Return (x, y) of the center of cell containing provided text 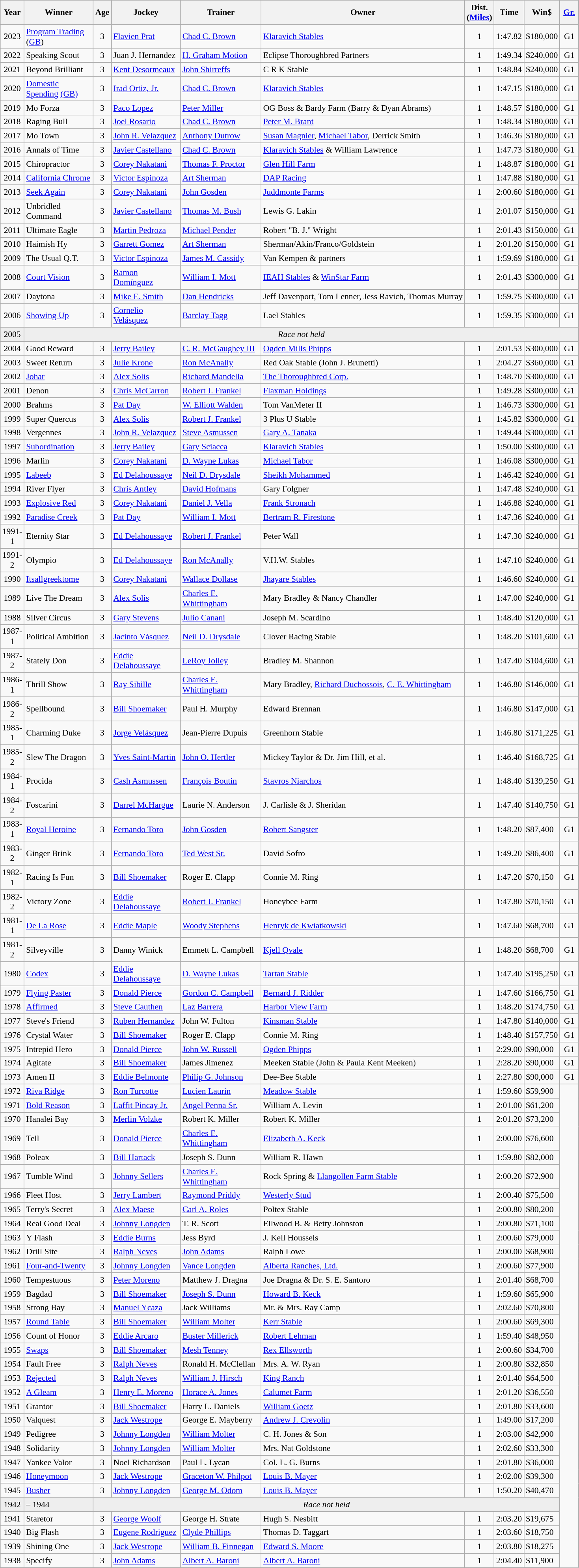
W. Elliott Walden (221, 405)
1:48.34 (509, 122)
Hugh S. Nesbitt (363, 1519)
2:27.80 (509, 1077)
Strong Bay (58, 1308)
2011 (12, 230)
Philip G. Johnson (221, 1077)
1941 (12, 1519)
1:46.42 (509, 475)
Paco Lopez (146, 108)
Specify (58, 1561)
$36,000 (542, 1462)
$104,600 (542, 661)
2:29.00 (509, 1049)
1:48.84 (509, 70)
Ellwood B. & Betty Johnston (363, 1224)
$171,225 (542, 733)
Thomas D. Taggart (363, 1533)
1938 (12, 1561)
Darrel McHargue (146, 805)
DAP Racing (363, 178)
David Sofro (363, 854)
1987-2 (12, 661)
$39,300 (542, 1477)
Tumble Wind (58, 1176)
Peter Miller (221, 108)
$86,400 (542, 854)
Codex (58, 974)
Eddie Maple (146, 926)
2:04.27 (509, 363)
Lewis G. Lakin (363, 211)
Ray Sibille (146, 685)
Victory Zone (58, 902)
Eddie Belmonte (146, 1077)
Bold Reason (58, 1105)
Showing Up (58, 315)
Ted West Sr. (221, 854)
2:03.80 (509, 1547)
1:59.69 (509, 259)
1984-1 (12, 781)
Sweet Return (58, 363)
Flying Paster (58, 993)
Mo Forza (58, 108)
Flaxman Holdings (363, 391)
Bagdad (58, 1294)
George H. Strate (221, 1519)
$11,900 (542, 1561)
1985-2 (12, 757)
Juddmonte Farms (363, 192)
1948 (12, 1449)
$61,200 (542, 1105)
Susan Magnier, Michael Tabor, Derrick Smith (363, 136)
Andrew J. Crevolin (363, 1420)
1986-2 (12, 709)
V.H.W. Stables (363, 561)
1989 (12, 598)
Eclipse Thoroughbred Partners (363, 56)
LeRoy Jolley (221, 661)
1970 (12, 1119)
1951 (12, 1406)
$75,500 (542, 1196)
Mo Town (58, 136)
1:46.60 (509, 579)
Laurie N. Anderson (221, 805)
1996 (12, 461)
1968 (12, 1158)
$69,300 (542, 1322)
1993 (12, 503)
Julie Krone (146, 363)
$120,000 (542, 618)
Jacinto Vásquez (146, 636)
Danny Winick (146, 950)
2015 (12, 164)
$87,400 (542, 829)
Van Kempen & partners (363, 259)
C. R. McGaughey III (221, 349)
1997 (12, 447)
$166,750 (542, 993)
Foscarini (58, 805)
Michael Pender (221, 230)
William A. Levin (363, 1105)
1961 (12, 1266)
Martin Pedroza (146, 230)
Staretor (58, 1519)
$139,250 (542, 781)
1979 (12, 993)
Sherman/Akin/Franco/Goldstein (363, 244)
$168,725 (542, 757)
$101,600 (542, 636)
1:47.88 (509, 178)
Alberta Ranches, Ltd. (363, 1266)
2022 (12, 56)
1975 (12, 1049)
2:01.53 (509, 349)
1:47.73 (509, 150)
Richard Mandella (221, 377)
Political Ambition (58, 636)
Julio Canani (221, 618)
Robert "B. J." Wright (363, 230)
$82,000 (542, 1158)
François Boutin (221, 781)
Silver Circus (58, 618)
2009 (12, 259)
Kjell Qvale (363, 950)
1956 (12, 1336)
1955 (12, 1350)
George E. Mayberry (221, 1420)
Stavros Niarchos (363, 781)
Gr. (569, 13)
Jean-Pierre Dupuis (221, 733)
Thomas M. Bush (221, 211)
2020 (12, 89)
Calumet Farm (363, 1392)
2:00.20 (509, 1176)
1967 (12, 1176)
1:50.20 (509, 1491)
Noel Richardson (146, 1462)
Win$ (542, 13)
Robert Sangster (363, 829)
Ron Turcotte (146, 1091)
1971 (12, 1105)
Charming Duke (58, 733)
Sheikh Mohammed (363, 475)
2021 (12, 70)
$146,000 (542, 685)
Winner (58, 13)
1:45.82 (509, 419)
Raging Bull (58, 122)
Barclay Tagg (221, 315)
Fleet Host (58, 1196)
1969 (12, 1138)
1949 (12, 1434)
Crystal Water (58, 1035)
Harbor View Farm (363, 1007)
1947 (12, 1462)
1982-1 (12, 877)
2005 (12, 335)
Meadow Stable (363, 1091)
1:47.36 (509, 517)
1:48.70 (509, 377)
Olympio (58, 561)
Harry L. Daniels (221, 1406)
$195,250 (542, 974)
$79,000 (542, 1238)
Lael Stables (363, 315)
1981-2 (12, 950)
2012 (12, 211)
1962 (12, 1252)
Mrs. A. W. Ryan (363, 1364)
1966 (12, 1196)
1958 (12, 1308)
$17,200 (542, 1420)
1960 (12, 1280)
Lucien Laurin (221, 1091)
Daniel J. Vella (221, 503)
1:47.15 (509, 89)
Slew The Dragon (58, 757)
Joel Rosario (146, 122)
Program Trading (GB) (58, 36)
The Thoroughbred Corp. (363, 377)
Thrill Show (58, 685)
2006 (12, 315)
John W. Russell (221, 1049)
Rock Spring & Llangollen Farm Stable (363, 1176)
Yankee Valor (58, 1462)
1963 (12, 1238)
Vance Longden (221, 1266)
Paul L. Lycan (221, 1462)
Time (509, 13)
2:28.20 (509, 1063)
Ramon Domínguez (146, 277)
Irad Ortiz, Jr. (146, 89)
Ginger Brink (58, 854)
Swaps (58, 1350)
$59,900 (542, 1091)
Denon (58, 391)
Round Table (58, 1322)
$140,750 (542, 805)
1994 (12, 489)
2:00.40 (509, 1196)
Red Oak Stable (John J. Brunetti) (363, 363)
William J. Hirsch (221, 1378)
$70,800 (542, 1308)
1:46.08 (509, 461)
1991-2 (12, 561)
$33,300 (542, 1449)
Steve Asmussen (221, 433)
2016 (12, 150)
Speaking Scout (58, 56)
1990 (12, 579)
1974 (12, 1063)
Eternity Star (58, 536)
2008 (12, 277)
Jeff Davenport, Tom Lenner, Jess Ravich, Thomas Murray (363, 296)
Spellbound (58, 709)
1:46.40 (509, 757)
Mary Bradley, Richard Duchossois, C. E. Whittingham (363, 685)
1953 (12, 1378)
Mrs. Nat Goldstone (363, 1449)
Mickey Taylor & Dr. Jim Hill, et al. (363, 757)
Cash Asmussen (146, 781)
Wallace Dollase (221, 579)
1984-2 (12, 805)
Mary Bradley & Nancy Chandler (363, 598)
1952 (12, 1392)
Westerly Stud (363, 1196)
Domestic Spending (GB) (58, 89)
Count of Honor (58, 1336)
Garrett Gomez (146, 244)
1995 (12, 475)
Labeeb (58, 475)
Good Reward (58, 349)
Jack Williams (221, 1308)
2023 (12, 36)
2:02.00 (509, 1477)
Graceton W. Philpot (221, 1477)
J. Kell Houssels (363, 1238)
$40,470 (542, 1491)
1985-1 (12, 733)
Jerry Lambert (146, 1196)
Col. L. G. Burns (363, 1462)
1:59.80 (509, 1158)
Kinsman Stable (363, 1021)
1981-1 (12, 926)
J. Carlisle & J. Sheridan (363, 805)
1:49.20 (509, 854)
Peter M. Brant (363, 122)
Shining One (58, 1547)
$157,750 (542, 1035)
$76,600 (542, 1138)
Y Flash (58, 1238)
Gary Sciacca (221, 447)
Chris Antley (146, 489)
De La Rose (58, 926)
Jorge Velásquez (146, 733)
Michael Tabor (363, 461)
Gary Folgner (363, 489)
Poltex Stable (363, 1210)
Horace A. Jones (221, 1392)
Yves Saint-Martin (146, 757)
Merlin Volzke (146, 1119)
Riva Ridge (58, 1091)
1999 (12, 419)
1973 (12, 1077)
Rex Ellsworth (363, 1350)
$72,900 (542, 1176)
Robert Lehman (363, 1336)
James M. Cassidy (221, 259)
1:48.87 (509, 164)
Itsallgreektome (58, 579)
1:47.20 (509, 877)
Joseph M. Scardino (363, 618)
Honeymoon (58, 1477)
Honeybee Farm (363, 902)
John Shirreffs (221, 70)
1939 (12, 1547)
2018 (12, 122)
Clyde Phillips (221, 1533)
Mesh Tenney (221, 1350)
Year (12, 13)
H. Graham Motion (221, 56)
William R. Hawn (363, 1158)
$65,900 (542, 1294)
Royal Heroine (58, 829)
Henry E. Moreno (146, 1392)
$33,600 (542, 1406)
Johnny Sellers (146, 1176)
1987-1 (12, 636)
1950 (12, 1420)
1:47.48 (509, 489)
Chiropractor (58, 164)
2010 (12, 244)
1:59.35 (509, 315)
Terry's Secret (58, 1210)
Klaravich Stables & William Lawrence (363, 150)
William B. Finnegan (221, 1547)
William Goetz (363, 1406)
Carl A. Roles (221, 1210)
T. R. Scott (221, 1224)
Age (102, 13)
Mr. & Mrs. Ray Camp (363, 1308)
2:03.60 (509, 1533)
Raymond Priddy (221, 1196)
Subordination (58, 447)
Kent Desormeaux (146, 70)
Tempestuous (58, 1280)
1986-1 (12, 685)
Eddie Arcaro (146, 1336)
Bill Hartack (146, 1158)
Live The Dream (58, 598)
Bertram R. Firestone (363, 517)
Ogden Mills Phipps (363, 349)
Eddie Burns (146, 1238)
Jhayare Stables (363, 579)
1:59.75 (509, 296)
Tartan Stable (363, 974)
C R K Stable (363, 70)
1946 (12, 1477)
Daytona (58, 296)
$73,200 (542, 1119)
Seek Again (58, 192)
John W. Fulton (221, 1021)
Steve Cauthen (146, 1007)
Kerr Stable (363, 1322)
Jess Byrd (221, 1238)
1:46.73 (509, 405)
2:03.00 (509, 1434)
Juan J. Hernandez (146, 56)
1:47.00 (509, 598)
Hanalei Bay (58, 1119)
Valquest (58, 1420)
1965 (12, 1210)
2017 (12, 136)
Laz Barrera (221, 1007)
1:46.36 (509, 136)
1988 (12, 618)
King Ranch (363, 1378)
James Jimenez (221, 1063)
Peter Wall (363, 536)
John O. Hertler (221, 757)
Buster Millerick (221, 1336)
Frank Stronach (363, 503)
1954 (12, 1364)
1983-1 (12, 829)
$140,000 (542, 1021)
1998 (12, 433)
Ralph Lowe (363, 1252)
Cornelio Velásquez (146, 315)
Chris McCarron (146, 391)
Alex Maese (146, 1210)
Grantor (58, 1406)
$18,750 (542, 1533)
Haimish Hy (58, 244)
Peter Moreno (146, 1280)
Angel Penna Sr. (221, 1105)
Elizabeth A. Keck (363, 1138)
Thomas F. Proctor (221, 164)
2000 (12, 405)
The Usual Q.T. (58, 259)
Dan Hendricks (221, 296)
Gordon C. Campbell (221, 993)
Emmett L. Campbell (221, 950)
Steve's Friend (58, 1021)
Rejected (58, 1378)
$64,500 (542, 1378)
Ronald H. McClellan (221, 1364)
Joe Dragna & Dr. S. E. Santoro (363, 1280)
1959 (12, 1294)
1980 (12, 974)
$19,675 (542, 1519)
1992 (12, 517)
$77,900 (542, 1266)
1991-1 (12, 536)
Greenhorn Stable (363, 733)
Big Flash (58, 1533)
Eugene Rodriguez (146, 1533)
Matthew J. Dragna (221, 1280)
1:50.00 (509, 447)
1:47.10 (509, 561)
Drill Site (58, 1252)
1976 (12, 1035)
Tom VanMeter II (363, 405)
Court Vision (58, 277)
OG Boss & Bardy Farm (Barry & Dyan Abrams) (363, 108)
$360,000 (542, 363)
1982-2 (12, 902)
2001 (12, 391)
Procida (58, 781)
$71,100 (542, 1224)
1:49.44 (509, 433)
California Chrome (58, 178)
Annals of Time (58, 150)
1:48.57 (509, 108)
– 1944 (58, 1505)
1940 (12, 1533)
Affirmed (58, 1007)
Unbridled Command (58, 211)
Dee-Bee Stable (363, 1077)
Racing Is Fun (58, 877)
Agitate (58, 1063)
$34,700 (542, 1350)
$174,750 (542, 1007)
Jockey (146, 13)
David Hofmans (221, 489)
Meeken Stable (John & Paula Kent Meeken) (363, 1063)
Henryk de Kwiatkowski (363, 926)
1964 (12, 1224)
Beyond Brilliant (58, 70)
Laffit Pincay Jr. (146, 1105)
Edward Brennan (363, 709)
Amen II (58, 1077)
2:04.40 (509, 1561)
2:03.20 (509, 1519)
Poleax (58, 1158)
IEAH Stables & WinStar Farm (363, 277)
$42,900 (542, 1434)
1:49.00 (509, 1420)
Flavien Prat (146, 36)
1972 (12, 1091)
2007 (12, 296)
Edward S. Moore (363, 1547)
Explosive Red (58, 503)
1957 (12, 1322)
Super Quercus (58, 419)
A Gleam (58, 1392)
1977 (12, 1021)
Clover Racing Stable (363, 636)
George M. Odom (221, 1491)
Howard B. Keck (363, 1294)
Paul H. Murphy (221, 709)
George Woolf (146, 1519)
$68,900 (542, 1252)
1983-2 (12, 854)
Woody Stephens (221, 926)
Brahms (58, 405)
1:49.34 (509, 56)
Pedigree (58, 1434)
$32,850 (542, 1364)
Stately Don (58, 661)
Owner (363, 13)
Busher (58, 1491)
2019 (12, 108)
$80,200 (542, 1210)
2:01.00 (509, 1105)
1:46.88 (509, 503)
Dist. (Miles) (479, 13)
$36,550 (542, 1392)
Tell (58, 1138)
$48,950 (542, 1336)
2:01.07 (509, 211)
Johar (58, 377)
1:47.30 (509, 536)
2013 (12, 192)
Solidarity (58, 1449)
C. H. Jones & Son (363, 1434)
Bernard J. Ridder (363, 993)
$147,000 (542, 709)
Fault Free (58, 1364)
1:47.82 (509, 36)
Ultimate Eagle (58, 230)
Ruben Hernandez (146, 1021)
Trainer (221, 13)
1978 (12, 1007)
Real Good Deal (58, 1224)
Glen Hill Farm (363, 164)
Mike E. Smith (146, 296)
2014 (12, 178)
Gary A. Tanaka (363, 433)
River Flyer (58, 489)
$18,275 (542, 1547)
2004 (12, 349)
Vergennes (58, 433)
Bradley M. Shannon (363, 661)
Silveyville (58, 950)
2002 (12, 377)
2003 (12, 363)
Marlin (58, 461)
Four-and-Twenty (58, 1266)
3 Plus U Stable (363, 419)
1945 (12, 1491)
Paradise Creek (58, 517)
1:49.28 (509, 391)
Intrepid Hero (58, 1049)
Manuel Ycaza (146, 1308)
1942 (12, 1505)
Ogden Phipps (363, 1049)
1:59.40 (509, 1336)
Gary Stevens (146, 618)
Anthony Dutrow (221, 136)
